Extract the (X, Y) coordinate from the center of the cell holding the provided text.  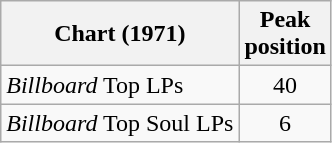
Chart (1971) (120, 34)
40 (285, 85)
Billboard Top Soul LPs (120, 123)
Peakposition (285, 34)
Billboard Top LPs (120, 85)
6 (285, 123)
